Search for the cell housing the specified text and yield its [X, Y] center coordinate. 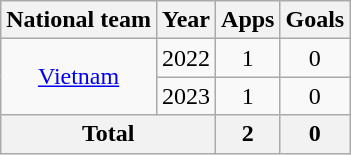
Vietnam [79, 77]
2022 [186, 58]
2023 [186, 96]
Apps [248, 20]
Total [108, 134]
National team [79, 20]
Goals [315, 20]
2 [248, 134]
Year [186, 20]
